For the text-containing cell, return its midpoint in (x, y) coordinate format. 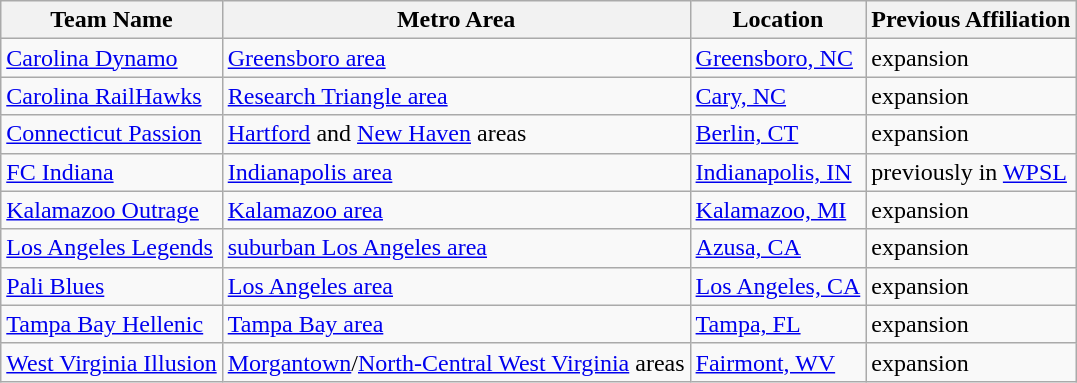
Azusa, CA (778, 248)
Cary, NC (778, 96)
Morgantown/North-Central West Virginia areas (456, 362)
Hartford and New Haven areas (456, 134)
Team Name (112, 20)
Tampa Bay area (456, 324)
Kalamazoo area (456, 210)
Kalamazoo, MI (778, 210)
Indianapolis area (456, 172)
Carolina RailHawks (112, 96)
Location (778, 20)
Pali Blues (112, 286)
Greensboro area (456, 58)
Greensboro, NC (778, 58)
Los Angeles area (456, 286)
Tampa Bay Hellenic (112, 324)
Connecticut Passion (112, 134)
Tampa, FL (778, 324)
Carolina Dynamo (112, 58)
Berlin, CT (778, 134)
Metro Area (456, 20)
West Virginia Illusion (112, 362)
Los Angeles, CA (778, 286)
Los Angeles Legends (112, 248)
suburban Los Angeles area (456, 248)
Kalamazoo Outrage (112, 210)
FC Indiana (112, 172)
Research Triangle area (456, 96)
Indianapolis, IN (778, 172)
previously in WPSL (971, 172)
Fairmont, WV (778, 362)
Previous Affiliation (971, 20)
